Find where the given text appears and provide that cell's center as [x, y] coordinate. 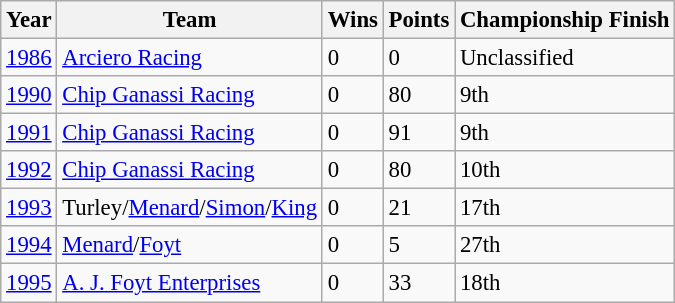
Wins [352, 20]
18th [565, 283]
Arciero Racing [190, 58]
10th [565, 170]
21 [418, 208]
Unclassified [565, 58]
Turley/Menard/Simon/King [190, 208]
Menard/Foyt [190, 245]
1995 [29, 283]
1994 [29, 245]
27th [565, 245]
Team [190, 20]
Year [29, 20]
17th [565, 208]
1990 [29, 95]
1993 [29, 208]
A. J. Foyt Enterprises [190, 283]
33 [418, 283]
Points [418, 20]
1986 [29, 58]
Championship Finish [565, 20]
1992 [29, 170]
1991 [29, 133]
5 [418, 245]
91 [418, 133]
